Find where the given text appears and provide that cell's center as (x, y) coordinate. 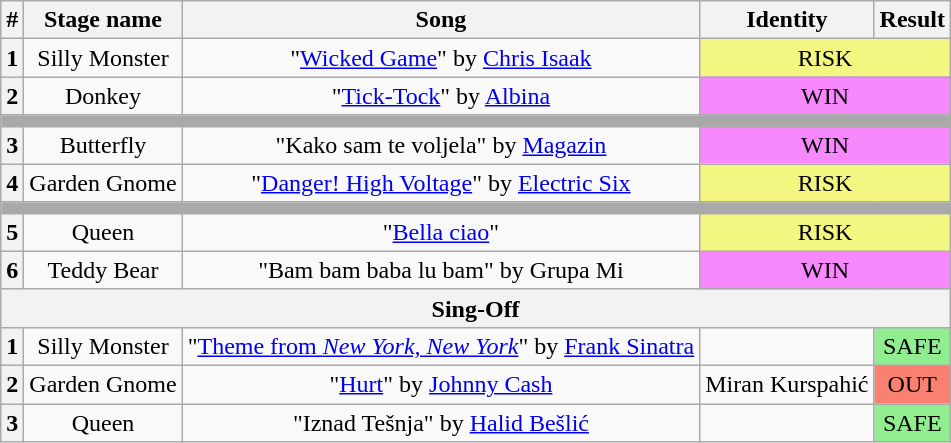
"Theme from New York, New York" by Frank Sinatra (441, 346)
Result (912, 20)
Identity (787, 20)
"Tick-Tock" by Albina (441, 96)
"Bam bam baba lu bam" by Grupa Mi (441, 270)
"Bella ciao" (441, 232)
Song (441, 20)
4 (12, 183)
"Hurt" by Johnny Cash (441, 384)
Donkey (103, 96)
Teddy Bear (103, 270)
"Danger! High Voltage" by Electric Six (441, 183)
"Wicked Game" by Chris Isaak (441, 58)
"Kako sam te voljela" by Magazin (441, 145)
Butterfly (103, 145)
Sing-Off (476, 308)
"Iznad Tešnja" by Halid Bešlić (441, 423)
Stage name (103, 20)
5 (12, 232)
6 (12, 270)
# (12, 20)
OUT (912, 384)
Miran Kurspahić (787, 384)
